Provide the [x, y] coordinate of the cell's center where the given text is located.  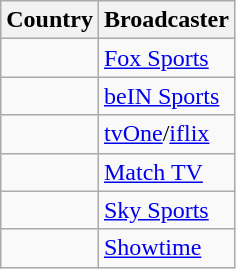
Country [50, 20]
beIN Sports [166, 96]
Sky Sports [166, 210]
Fox Sports [166, 58]
tvOne/iflix [166, 134]
Showtime [166, 248]
Broadcaster [166, 20]
Match TV [166, 172]
